Locate the cell with the specified text and output its (x, y) center coordinate. 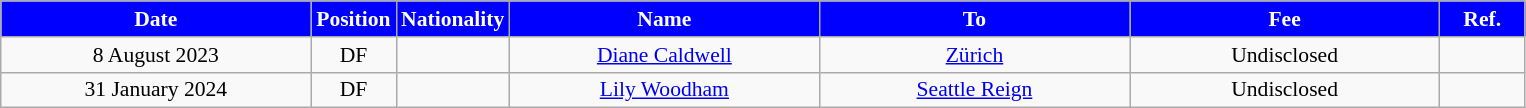
Lily Woodham (664, 90)
Date (156, 19)
Diane Caldwell (664, 55)
Ref. (1482, 19)
Seattle Reign (974, 90)
Zürich (974, 55)
Nationality (452, 19)
Name (664, 19)
31 January 2024 (156, 90)
8 August 2023 (156, 55)
Position (354, 19)
Fee (1285, 19)
To (974, 19)
